Identify which cell holds the provided text, then report its [x, y] central coordinate. 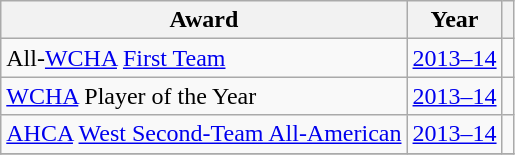
AHCA West Second-Team All-American [204, 134]
Year [454, 20]
Award [204, 20]
All-WCHA First Team [204, 58]
WCHA Player of the Year [204, 96]
